Extract the [x, y] coordinate from the center of the cell holding the provided text.  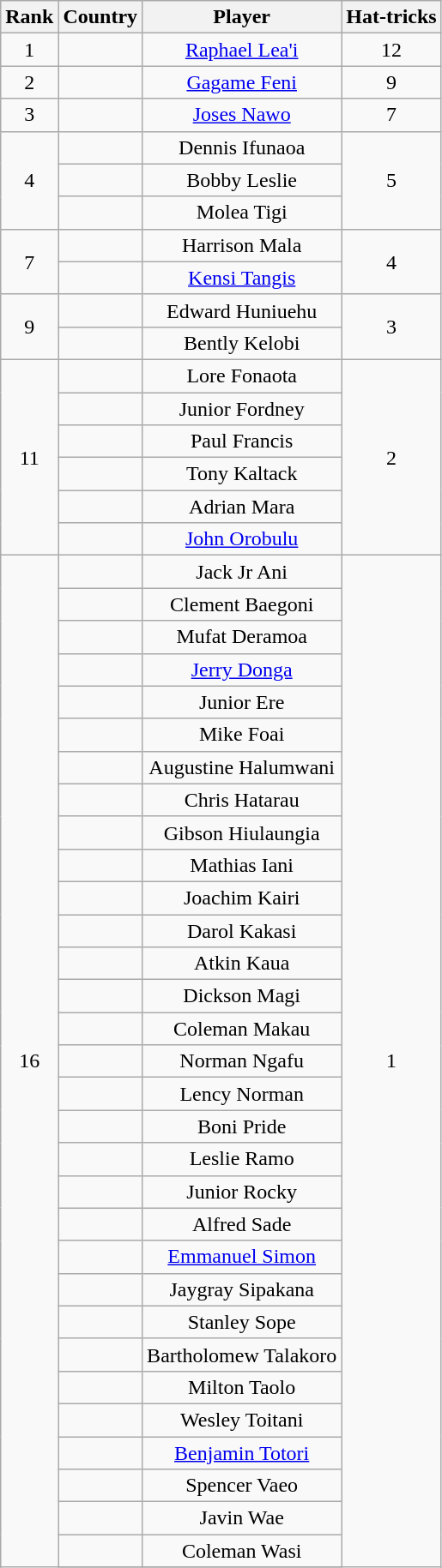
Lore Fonaota [242, 375]
John Orobulu [242, 539]
Milton Taolo [242, 1387]
Chris Hatarau [242, 800]
Junior Rocky [242, 1192]
Paul Francis [242, 442]
Junior Ere [242, 702]
Player [242, 17]
Jack Jr Ani [242, 572]
Lency Norman [242, 1094]
Emmanuel Simon [242, 1257]
Alfred Sade [242, 1224]
11 [29, 457]
Stanley Sope [242, 1322]
12 [391, 50]
Bartholomew Talakoro [242, 1355]
Dickson Magi [242, 996]
Clement Baegoni [242, 604]
Edward Huniuehu [242, 310]
Bobby Leslie [242, 180]
Leslie Ramo [242, 1159]
Mike Foai [242, 735]
Mufat Deramoa [242, 637]
Molea Tigi [242, 213]
Mathias Iani [242, 865]
Wesley Toitani [242, 1420]
Gibson Hiulaungia [242, 832]
Spencer Vaeo [242, 1486]
Hat-tricks [391, 17]
Jerry Donga [242, 670]
Norman Ngafu [242, 1061]
Benjamin Totori [242, 1453]
5 [391, 180]
Junior Fordney [242, 409]
Rank [29, 17]
Boni Pride [242, 1126]
Javin Wae [242, 1518]
16 [29, 1061]
Country [100, 17]
Bently Kelobi [242, 343]
Coleman Makau [242, 1029]
Joses Nawo [242, 115]
Augustine Halumwani [242, 767]
Raphael Lea'i [242, 50]
Jaygray Sipakana [242, 1289]
Darol Kakasi [242, 930]
Coleman Wasi [242, 1551]
Dennis Ifunaoa [242, 147]
Adrian Mara [242, 507]
Tony Kaltack [242, 474]
Joachim Kairi [242, 898]
Harrison Mala [242, 245]
Atkin Kaua [242, 964]
Gagame Feni [242, 82]
Kensi Tangis [242, 278]
